Capture the cell that displays the provided text and extract its (x, y) central coordinate. 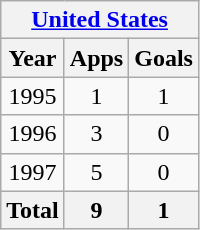
Goals (164, 58)
Total (33, 210)
United States (100, 20)
5 (96, 172)
1997 (33, 172)
1995 (33, 96)
Apps (96, 58)
9 (96, 210)
Year (33, 58)
3 (96, 134)
1996 (33, 134)
